Detect which cell encompasses the target text, then output its (x, y) center coordinate. 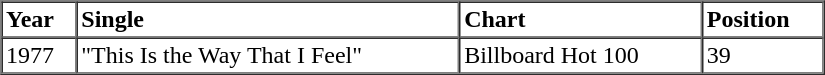
Billboard Hot 100 (582, 56)
Year (40, 20)
39 (762, 56)
1977 (40, 56)
Position (762, 20)
Chart (582, 20)
"This Is the Way That I Feel" (268, 56)
Single (268, 20)
